Output the (x, y) coordinate of the center of the cell containing the given text.  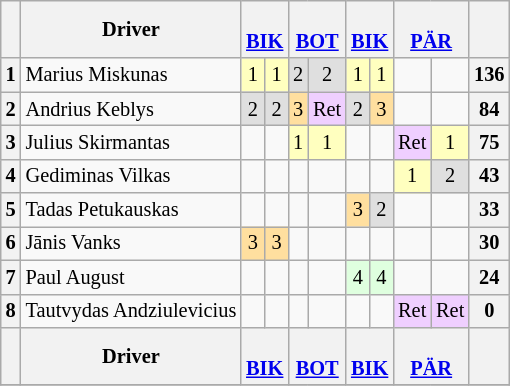
Paul August (132, 277)
0 (489, 311)
84 (489, 109)
Gediminas Vilkas (132, 176)
24 (489, 277)
Jānis Vanks (132, 243)
136 (489, 75)
Julius Skirmantas (132, 142)
6 (11, 243)
43 (489, 176)
Andrius Keblys (132, 109)
8 (11, 311)
Tautvydas Andziulevicius (132, 311)
75 (489, 142)
7 (11, 277)
5 (11, 210)
Marius Miskunas (132, 75)
30 (489, 243)
Tadas Petukauskas (132, 210)
33 (489, 210)
